Return the (X, Y) coordinate for the center point of the cell that contains the specified text.  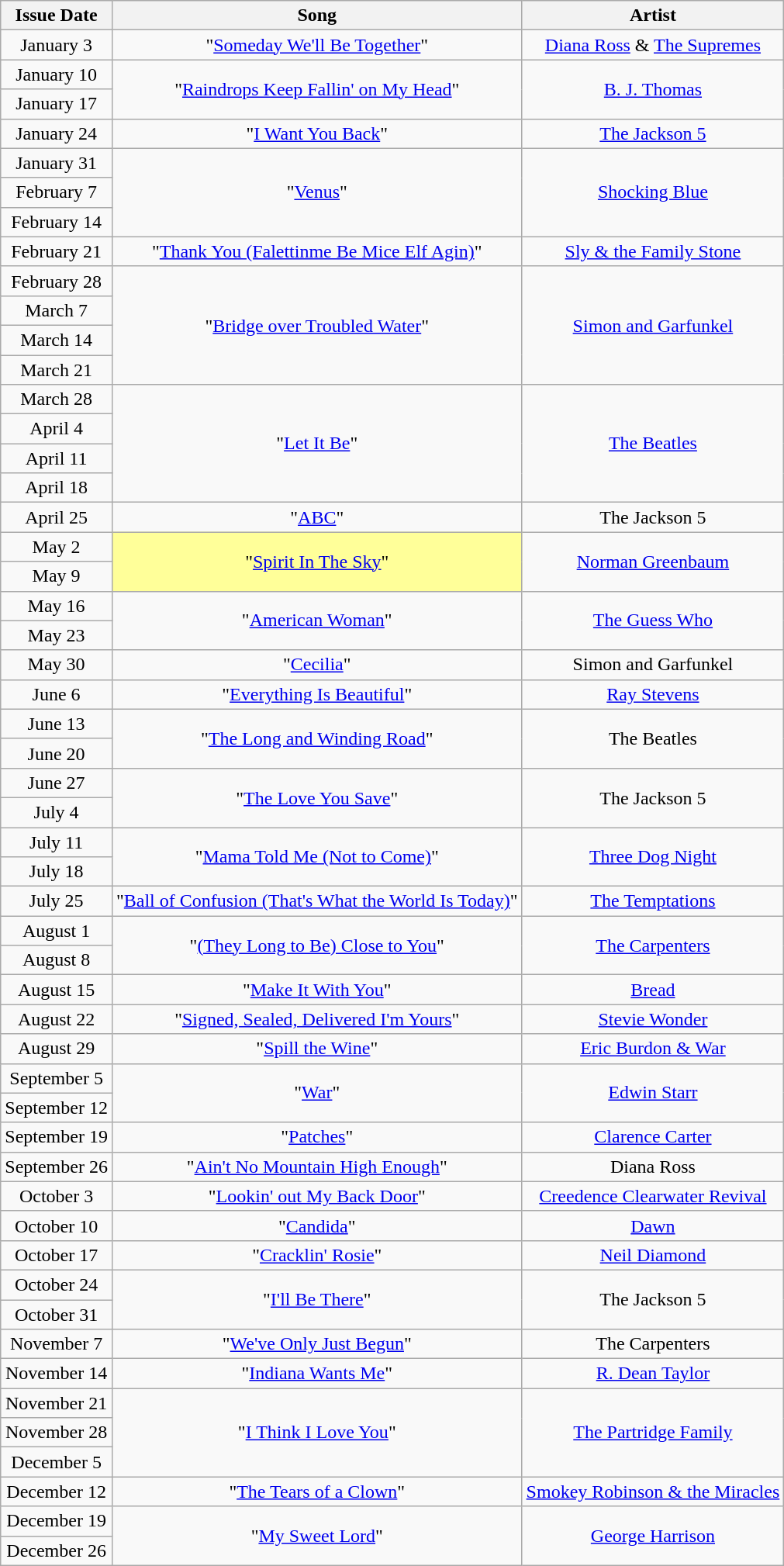
George Harrison (653, 1536)
"Patches" (316, 1137)
"Signed, Sealed, Delivered I'm Yours" (316, 1019)
The Temptations (653, 901)
Three Dog Night (653, 856)
"Spill the Wine" (316, 1049)
June 20 (57, 753)
April 18 (57, 488)
October 24 (57, 1284)
"I Think I Love You" (316, 1433)
December 19 (57, 1521)
May 9 (57, 576)
March 21 (57, 370)
B. J. Thomas (653, 89)
January 10 (57, 74)
Sly & the Family Stone (653, 251)
July 4 (57, 812)
March 14 (57, 340)
"Everything Is Beautiful" (316, 694)
Eric Burdon & War (653, 1049)
April 25 (57, 517)
"Mama Told Me (Not to Come)" (316, 856)
"The Long and Winding Road" (316, 738)
"Cecilia" (316, 665)
"I'll Be There" (316, 1299)
February 28 (57, 281)
"My Sweet Lord" (316, 1536)
"Ain't No Mountain High Enough" (316, 1167)
"Thank You (Falettinme Be Mice Elf Agin)" (316, 251)
December 5 (57, 1462)
August 29 (57, 1049)
Bread (653, 990)
February 21 (57, 251)
August 22 (57, 1019)
November 28 (57, 1433)
"American Woman" (316, 621)
Clarence Carter (653, 1137)
"Raindrops Keep Fallin' on My Head" (316, 89)
September 19 (57, 1137)
"Someday We'll Be Together" (316, 45)
Dawn (653, 1225)
April 11 (57, 458)
October 31 (57, 1315)
"War" (316, 1093)
January 31 (57, 163)
June 6 (57, 694)
"Candida" (316, 1225)
November 14 (57, 1374)
June 13 (57, 724)
"Cracklin' Rosie" (316, 1255)
"(They Long to Be) Close to You" (316, 945)
August 1 (57, 931)
May 16 (57, 606)
February 7 (57, 192)
"Indiana Wants Me" (316, 1374)
Ray Stevens (653, 694)
Neil Diamond (653, 1255)
May 2 (57, 547)
February 14 (57, 222)
May 30 (57, 665)
Song (316, 16)
"Let It Be" (316, 444)
Creedence Clearwater Revival (653, 1196)
March 7 (57, 310)
"ABC" (316, 517)
December 26 (57, 1550)
"Ball of Confusion (That's What the World Is Today)" (316, 901)
R. Dean Taylor (653, 1374)
September 26 (57, 1167)
January 17 (57, 104)
October 10 (57, 1225)
"I Want You Back" (316, 133)
June 27 (57, 783)
"The Love You Save" (316, 797)
Artist (653, 16)
July 11 (57, 842)
October 17 (57, 1255)
December 12 (57, 1492)
"We've Only Just Begun" (316, 1344)
September 5 (57, 1078)
September 12 (57, 1108)
The Guess Who (653, 621)
"Lookin' out My Back Door" (316, 1196)
July 25 (57, 901)
August 15 (57, 990)
"The Tears of a Clown" (316, 1492)
Issue Date (57, 16)
"Make It With You" (316, 990)
Shocking Blue (653, 192)
Norman Greenbaum (653, 562)
The Partridge Family (653, 1433)
Diana Ross (653, 1167)
May 23 (57, 635)
Stevie Wonder (653, 1019)
January 3 (57, 45)
"Venus" (316, 192)
"Bridge over Troubled Water" (316, 325)
October 3 (57, 1196)
Smokey Robinson & the Miracles (653, 1492)
March 28 (57, 399)
November 7 (57, 1344)
July 18 (57, 872)
January 24 (57, 133)
November 21 (57, 1403)
August 8 (57, 960)
April 4 (57, 429)
Diana Ross & The Supremes (653, 45)
Edwin Starr (653, 1093)
"Spirit In The Sky" (316, 562)
